Provide the [X, Y] coordinate of the cell's center where the given text is located.  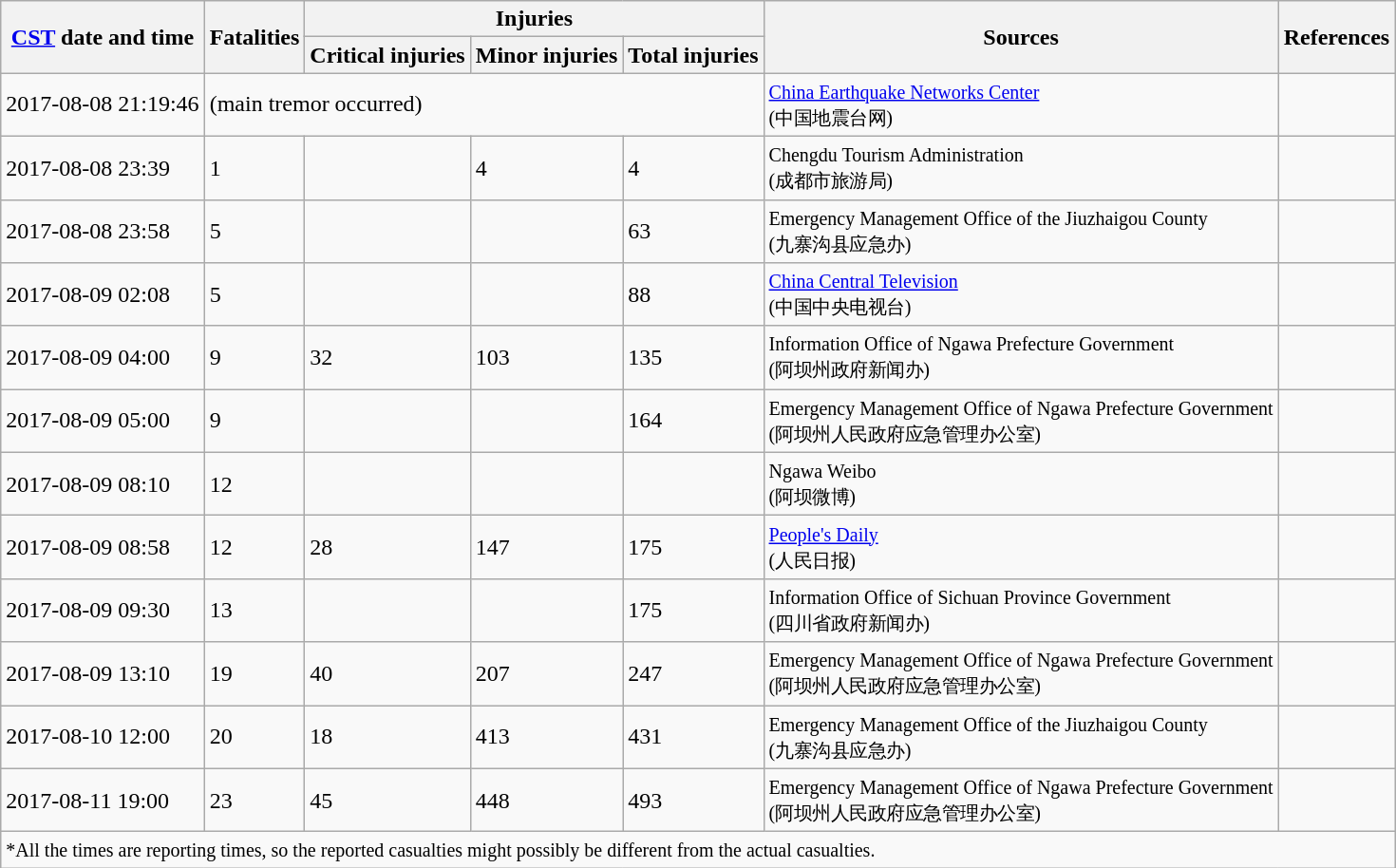
23 [255, 800]
Sources [1021, 37]
Critical injuries [387, 55]
2017-08-08 23:58 [103, 232]
Minor injuries [547, 55]
19 [255, 674]
13 [255, 610]
1 [255, 167]
China Earthquake Networks Center(中国地震台网) [1021, 104]
88 [693, 294]
147 [547, 547]
2017-08-09 08:10 [103, 484]
20 [255, 737]
Information Office of Sichuan Province Government(四川省政府新闻办) [1021, 610]
32 [387, 357]
Injuries [534, 19]
(main tremor occurred) [484, 104]
2017-08-09 04:00 [103, 357]
2017-08-09 02:08 [103, 294]
207 [547, 674]
2017-08-09 13:10 [103, 674]
People's Daily(人民日报) [1021, 547]
413 [547, 737]
63 [693, 232]
2017-08-09 09:30 [103, 610]
448 [547, 800]
Fatalities [255, 37]
431 [693, 737]
2017-08-08 23:39 [103, 167]
45 [387, 800]
18 [387, 737]
40 [387, 674]
2017-08-11 19:00 [103, 800]
Information Office of Ngawa Prefecture Government(阿坝州政府新闻办) [1021, 357]
2017-08-08 21:19:46 [103, 104]
Total injuries [693, 55]
China Central Television(中国中央电视台) [1021, 294]
2017-08-09 05:00 [103, 422]
Ngawa Weibo(阿坝微博) [1021, 484]
CST date and time [103, 37]
*All the times are reporting times, so the reported casualties might possibly be different from the actual casualties. [698, 850]
References [1337, 37]
247 [693, 674]
2017-08-09 08:58 [103, 547]
2017-08-10 12:00 [103, 737]
135 [693, 357]
28 [387, 547]
103 [547, 357]
493 [693, 800]
Chengdu Tourism Administration(成都市旅游局) [1021, 167]
164 [693, 422]
